Capture the cell that displays the provided text and extract its [X, Y] central coordinate. 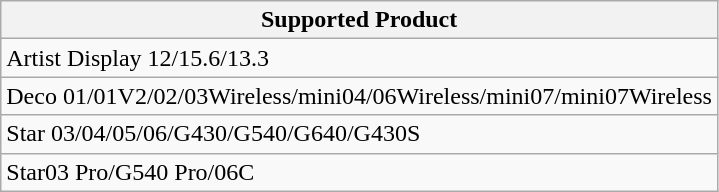
Star 03/04/05/06/G430/G540/G640/G430S [360, 134]
Deco 01/01V2/02/03Wireless/mini04/06Wireless/mini07/mini07Wireless [360, 96]
Star03 Pro/G540 Pro/06C [360, 172]
Supported Product [360, 20]
Artist Display 12/15.6/13.3 [360, 58]
